Capture the cell that displays the provided text and extract its (X, Y) central coordinate. 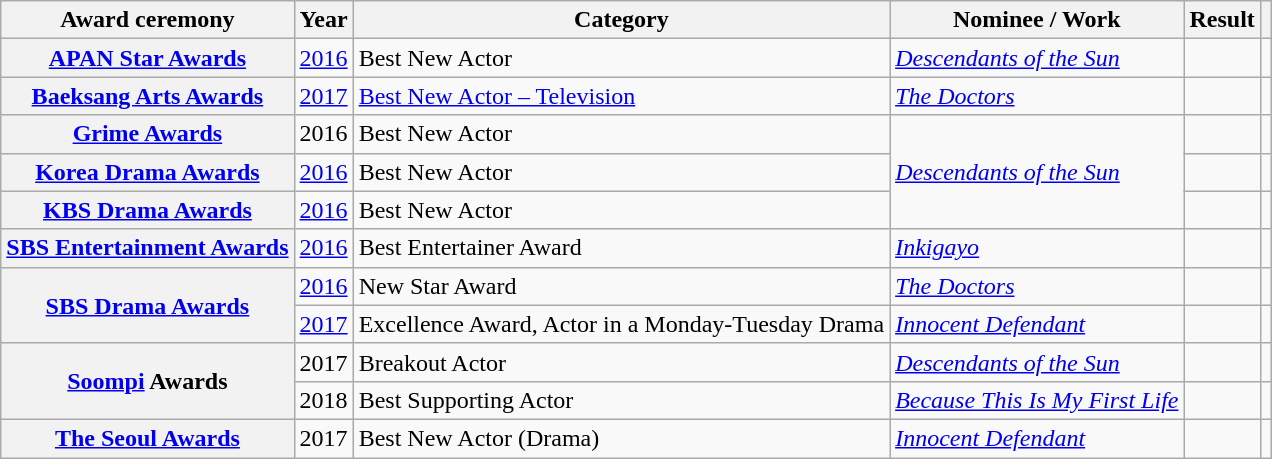
Best Entertainer Award (621, 248)
Nominee / Work (1037, 20)
Korea Drama Awards (148, 172)
KBS Drama Awards (148, 210)
SBS Entertainment Awards (148, 248)
Grime Awards (148, 134)
Breakout Actor (621, 362)
Category (621, 20)
Award ceremony (148, 20)
Result (1222, 20)
APAN Star Awards (148, 58)
Excellence Award, Actor in a Monday-Tuesday Drama (621, 324)
Best Supporting Actor (621, 400)
Because This Is My First Life (1037, 400)
Inkigayo (1037, 248)
New Star Award (621, 286)
Soompi Awards (148, 381)
Best New Actor (Drama) (621, 438)
Year (324, 20)
SBS Drama Awards (148, 305)
Best New Actor – Television (621, 96)
The Seoul Awards (148, 438)
2018 (324, 400)
Baeksang Arts Awards (148, 96)
